For the text-containing cell, return its midpoint in (X, Y) coordinate format. 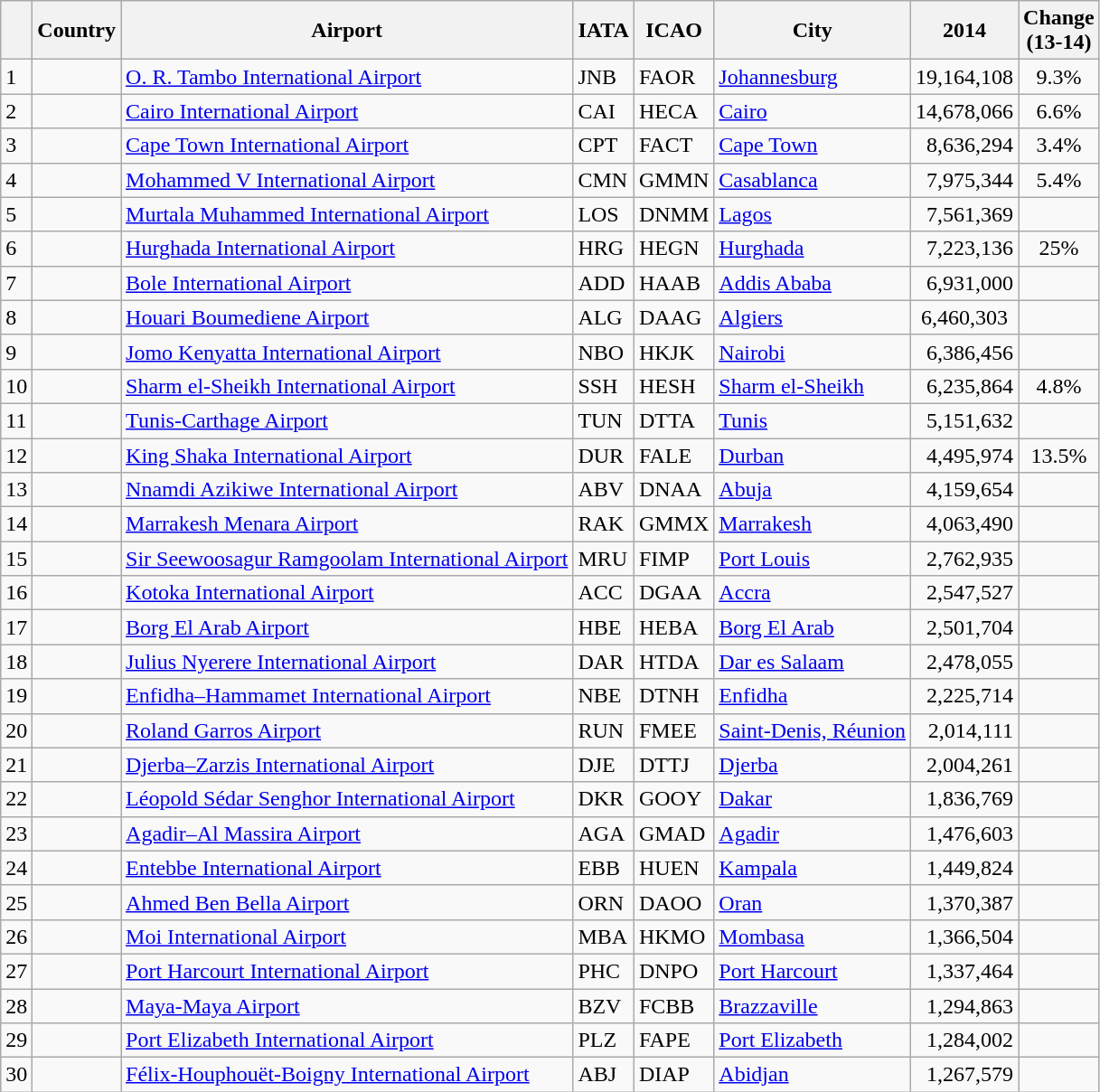
5,151,632 (964, 420)
GMMX (673, 524)
Ahmed Ben Bella Airport (347, 902)
King Shaka International Airport (347, 455)
4.8% (1059, 386)
DNAA (673, 490)
Agadir (813, 833)
13.5% (1059, 455)
1,449,824 (964, 868)
3.4% (1059, 146)
20 (16, 730)
23 (16, 833)
Tunis (813, 420)
Djerba (813, 765)
GMMN (673, 180)
Port Elizabeth International Airport (347, 1040)
FAPE (673, 1040)
5.4% (1059, 180)
Murtala Muhammed International Airport (347, 214)
18 (16, 662)
21 (16, 765)
HEBA (673, 627)
FACT (673, 146)
Félix-Houphouët-Boigny International Airport (347, 1075)
9 (16, 352)
GMAD (673, 833)
Algiers (813, 317)
Cairo (813, 111)
DNMM (673, 214)
2,225,714 (964, 696)
ORN (604, 902)
Moi International Airport (347, 937)
DJE (604, 765)
Léopold Sédar Senghor International Airport (347, 799)
14 (16, 524)
Lagos (813, 214)
HTDA (673, 662)
FCBB (673, 1006)
Bole International Airport (347, 283)
Mombasa (813, 937)
HRG (604, 249)
17 (16, 627)
2,501,704 (964, 627)
PHC (604, 971)
12 (16, 455)
Port Elizabeth (813, 1040)
HAAB (673, 283)
7,223,136 (964, 249)
19 (16, 696)
HKMO (673, 937)
7 (16, 283)
Cairo International Airport (347, 111)
30 (16, 1075)
AGA (604, 833)
Entebbe International Airport (347, 868)
10 (16, 386)
Hurghada International Airport (347, 249)
Kotoka International Airport (347, 593)
CMN (604, 180)
DIAP (673, 1075)
1,476,603 (964, 833)
Saint-Denis, Réunion (813, 730)
FMEE (673, 730)
FAOR (673, 77)
5 (16, 214)
25% (1059, 249)
4,159,654 (964, 490)
Mohammed V International Airport (347, 180)
Julius Nyerere International Airport (347, 662)
1 (16, 77)
Abuja (813, 490)
11 (16, 420)
Port Harcourt (813, 971)
PLZ (604, 1040)
6,386,456 (964, 352)
Sir Seewoosagur Ramgoolam International Airport (347, 559)
Addis Ababa (813, 283)
Borg El Arab Airport (347, 627)
1,337,464 (964, 971)
DTNH (673, 696)
NBE (604, 696)
7,975,344 (964, 180)
HECA (673, 111)
EBB (604, 868)
1,294,863 (964, 1006)
CAI (604, 111)
8,636,294 (964, 146)
1,370,387 (964, 902)
Cape Town (813, 146)
28 (16, 1006)
IATA (604, 31)
9.3% (1059, 77)
4,063,490 (964, 524)
Djerba–Zarzis International Airport (347, 765)
ABV (604, 490)
Accra (813, 593)
MBA (604, 937)
LOS (604, 214)
2,014,111 (964, 730)
Port Louis (813, 559)
Nnamdi Azikiwe International Airport (347, 490)
ICAO (673, 31)
Oran (813, 902)
RAK (604, 524)
HESH (673, 386)
2 (16, 111)
2,478,055 (964, 662)
Nairobi (813, 352)
ACC (604, 593)
HEGN (673, 249)
Sharm el-Sheikh (813, 386)
HBE (604, 627)
19,164,108 (964, 77)
26 (16, 937)
1,836,769 (964, 799)
1,267,579 (964, 1075)
ALG (604, 317)
6.6% (1059, 111)
Sharm el-Sheikh International Airport (347, 386)
Hurghada (813, 249)
Borg El Arab (813, 627)
Agadir–Al Massira Airport (347, 833)
DKR (604, 799)
2,547,527 (964, 593)
6,235,864 (964, 386)
DNPO (673, 971)
Durban (813, 455)
GOOY (673, 799)
Casablanca (813, 180)
SSH (604, 386)
TUN (604, 420)
DUR (604, 455)
DGAA (673, 593)
City (813, 31)
3 (16, 146)
DAAG (673, 317)
Maya-Maya Airport (347, 1006)
BZV (604, 1006)
HKJK (673, 352)
ABJ (604, 1075)
NBO (604, 352)
2,004,261 (964, 765)
RUN (604, 730)
Enfidha–Hammamet International Airport (347, 696)
2,762,935 (964, 559)
Cape Town International Airport (347, 146)
13 (16, 490)
15 (16, 559)
Dakar (813, 799)
DTTJ (673, 765)
Enfidha (813, 696)
Kampala (813, 868)
Tunis-Carthage Airport (347, 420)
Houari Boumediene Airport (347, 317)
Change (13-14) (1059, 31)
6,931,000 (964, 283)
6 (16, 249)
Roland Garros Airport (347, 730)
4,495,974 (964, 455)
O. R. Tambo International Airport (347, 77)
Airport (347, 31)
Jomo Kenyatta International Airport (347, 352)
1,284,002 (964, 1040)
MRU (604, 559)
FALE (673, 455)
Dar es Salaam (813, 662)
6,460,303 (964, 317)
24 (16, 868)
FIMP (673, 559)
DTTA (673, 420)
Marrakesh Menara Airport (347, 524)
27 (16, 971)
16 (16, 593)
JNB (604, 77)
CPT (604, 146)
Brazzaville (813, 1006)
7,561,369 (964, 214)
ADD (604, 283)
Abidjan (813, 1075)
14,678,066 (964, 111)
DAR (604, 662)
29 (16, 1040)
4 (16, 180)
Johannesburg (813, 77)
25 (16, 902)
DAOO (673, 902)
HUEN (673, 868)
8 (16, 317)
22 (16, 799)
Port Harcourt International Airport (347, 971)
2014 (964, 31)
Marrakesh (813, 524)
1,366,504 (964, 937)
Country (77, 31)
